Locate the cell with the specified text and output its (X, Y) center coordinate. 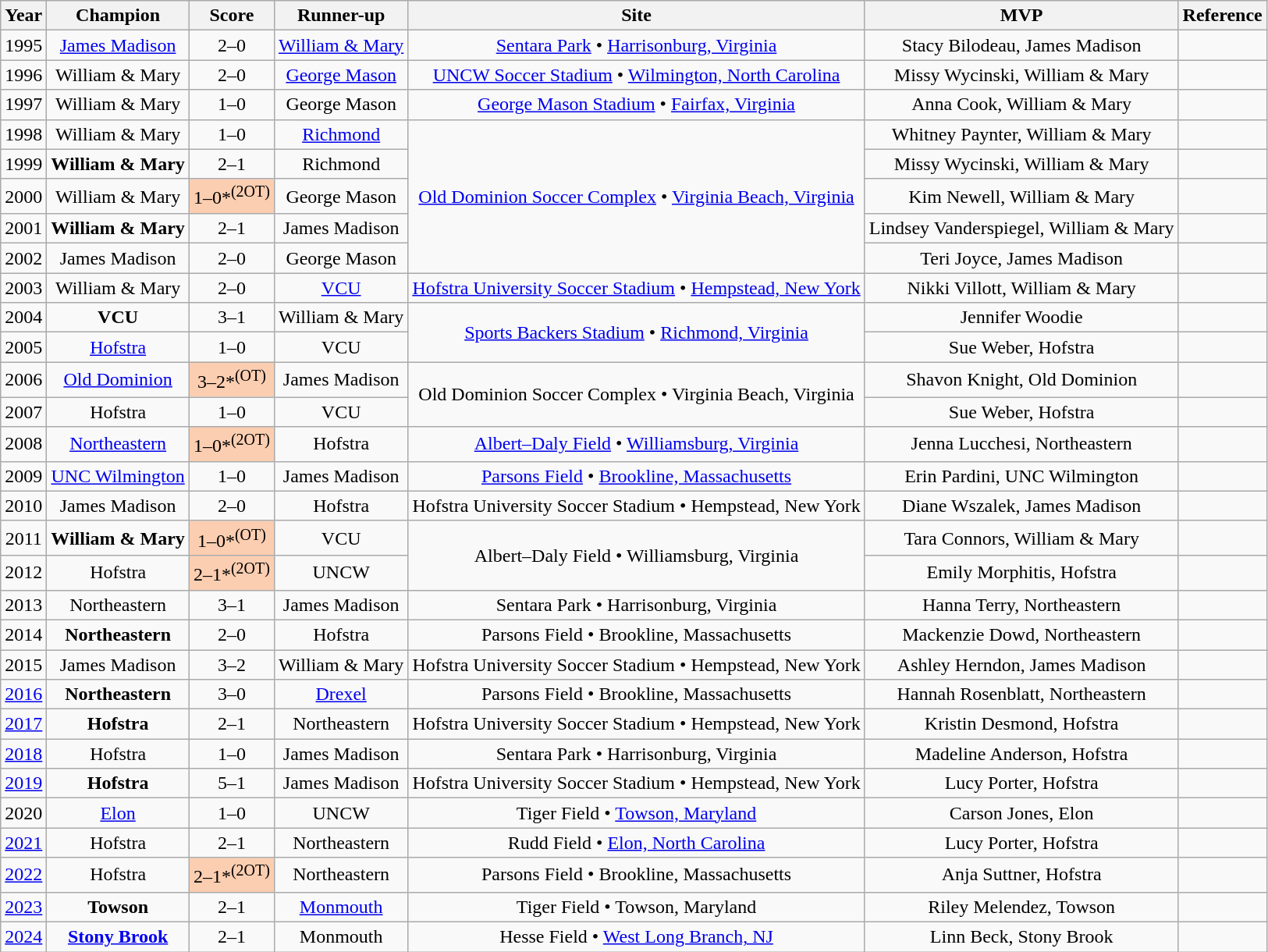
Jenna Lucchesi, Northeastern (1021, 445)
2024 (23, 937)
Riley Melendez, Towson (1021, 908)
Rudd Field • Elon, North Carolina (637, 843)
2001 (23, 229)
Hanna Terry, Northeastern (1021, 605)
Score (231, 16)
Reference (1222, 16)
Hesse Field • West Long Branch, NJ (637, 937)
Linn Beck, Stony Brook (1021, 937)
MVP (1021, 16)
3–0 (231, 694)
Towson (119, 908)
2020 (23, 813)
1–0*(OT) (231, 538)
2003 (23, 288)
Kim Newell, William & Mary (1021, 197)
Elon (119, 813)
Tara Connors, William & Mary (1021, 538)
Jennifer Woodie (1021, 318)
2005 (23, 347)
2016 (23, 694)
2014 (23, 634)
2013 (23, 605)
Anja Suttner, Hofstra (1021, 876)
Nikki Villott, William & Mary (1021, 288)
Kristin Desmond, Hofstra (1021, 724)
2015 (23, 665)
Champion (119, 16)
3–2*(OT) (231, 379)
George Mason Stadium • Fairfax, Virginia (637, 105)
Old Dominion (119, 379)
Carson Jones, Elon (1021, 813)
2022 (23, 876)
Stony Brook (119, 937)
Hannah Rosenblatt, Northeastern (1021, 694)
1999 (23, 164)
Diane Wszalek, James Madison (1021, 506)
Drexel (340, 694)
Whitney Paynter, William & Mary (1021, 134)
2012 (23, 573)
2023 (23, 908)
1995 (23, 45)
2018 (23, 754)
Site (637, 16)
Shavon Knight, Old Dominion (1021, 379)
Emily Morphitis, Hofstra (1021, 573)
Mackenzie Dowd, Northeastern (1021, 634)
2019 (23, 783)
Anna Cook, William & Mary (1021, 105)
2010 (23, 506)
2002 (23, 258)
2006 (23, 379)
2021 (23, 843)
2017 (23, 724)
UNC Wilmington (119, 476)
1996 (23, 75)
Runner-up (340, 16)
3–2 (231, 665)
2000 (23, 197)
2008 (23, 445)
UNCW Soccer Stadium • Wilmington, North Carolina (637, 75)
5–1 (231, 783)
Madeline Anderson, Hofstra (1021, 754)
Erin Pardini, UNC Wilmington (1021, 476)
Sports Backers Stadium • Richmond, Virginia (637, 332)
2004 (23, 318)
2007 (23, 412)
2011 (23, 538)
1997 (23, 105)
2009 (23, 476)
Ashley Herndon, James Madison (1021, 665)
Teri Joyce, James Madison (1021, 258)
1998 (23, 134)
Year (23, 16)
Lindsey Vanderspiegel, William & Mary (1021, 229)
Stacy Bilodeau, James Madison (1021, 45)
